Return [X, Y] of the center of cell containing provided text 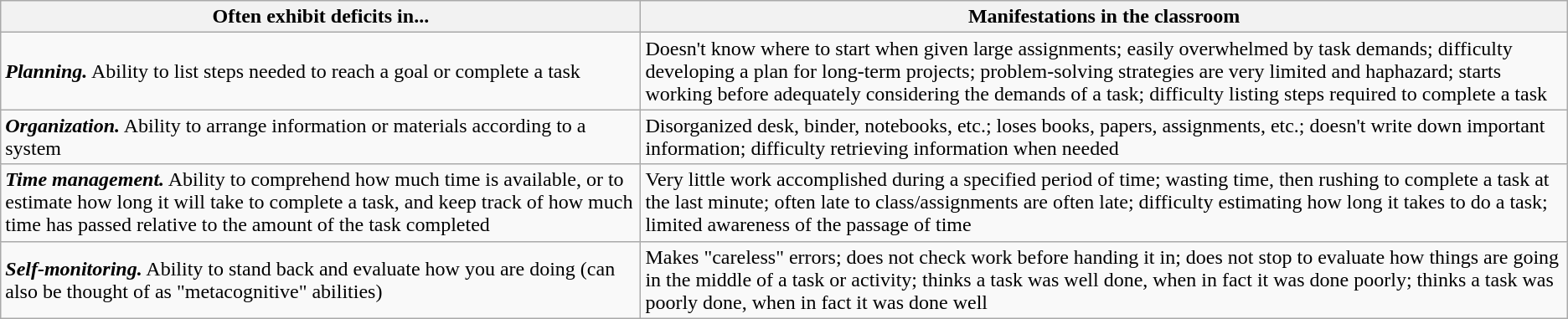
Self-monitoring. Ability to stand back and evaluate how you are doing (can also be thought of as "metacognitive" abilities) [321, 280]
Manifestations in the classroom [1104, 17]
Planning. Ability to list steps needed to reach a goal or complete a task [321, 71]
Often exhibit deficits in... [321, 17]
Organization. Ability to arrange information or materials according to a system [321, 137]
